Output the (X, Y) coordinate of the center of the cell containing the given text.  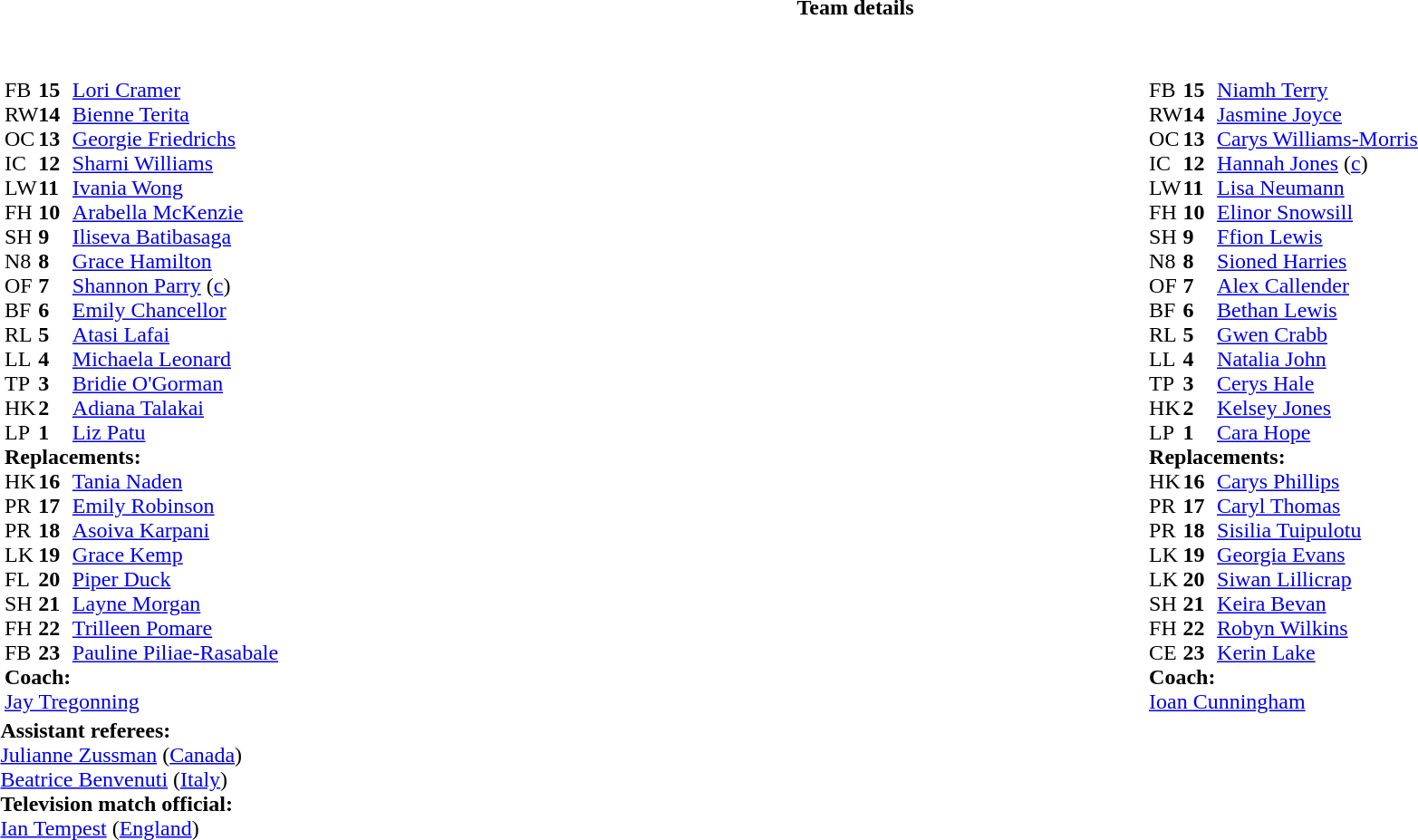
Kelsey Jones (1317, 408)
Ffion Lewis (1317, 237)
Hannah Jones (c) (1317, 163)
Ivania Wong (176, 188)
Keira Bevan (1317, 603)
Lori Cramer (176, 91)
Kerin Lake (1317, 652)
Jasmine Joyce (1317, 114)
Georgia Evans (1317, 555)
Michaela Leonard (176, 359)
Gwen Crabb (1317, 335)
Pauline Piliae-Rasabale (176, 652)
Cerys Hale (1317, 384)
Asoiva Karpani (176, 531)
Georgie Friedrichs (176, 140)
Ioan Cunningham (1283, 701)
Sharni Williams (176, 163)
Siwan Lillicrap (1317, 580)
Iliseva Batibasaga (176, 237)
Elinor Snowsill (1317, 212)
Cara Hope (1317, 433)
Natalia John (1317, 359)
Adiana Talakai (176, 408)
Robyn Wilkins (1317, 629)
Shannon Parry (c) (176, 286)
Bridie O'Gorman (176, 384)
Arabella McKenzie (176, 212)
Layne Morgan (176, 603)
Carys Williams-Morris (1317, 140)
FL (22, 580)
Tania Naden (176, 482)
Niamh Terry (1317, 91)
Piper Duck (176, 580)
Trilleen Pomare (176, 629)
Carys Phillips (1317, 482)
Liz Patu (176, 433)
Alex Callender (1317, 286)
Atasi Lafai (176, 335)
Bienne Terita (176, 114)
Grace Hamilton (176, 261)
Sisilia Tuipulotu (1317, 531)
CE (1166, 652)
Emily Chancellor (176, 310)
Jay Tregonning (141, 701)
Sioned Harries (1317, 261)
Emily Robinson (176, 506)
Grace Kemp (176, 555)
Lisa Neumann (1317, 188)
Caryl Thomas (1317, 506)
Bethan Lewis (1317, 310)
